For the text-containing cell, return its midpoint in [X, Y] coordinate format. 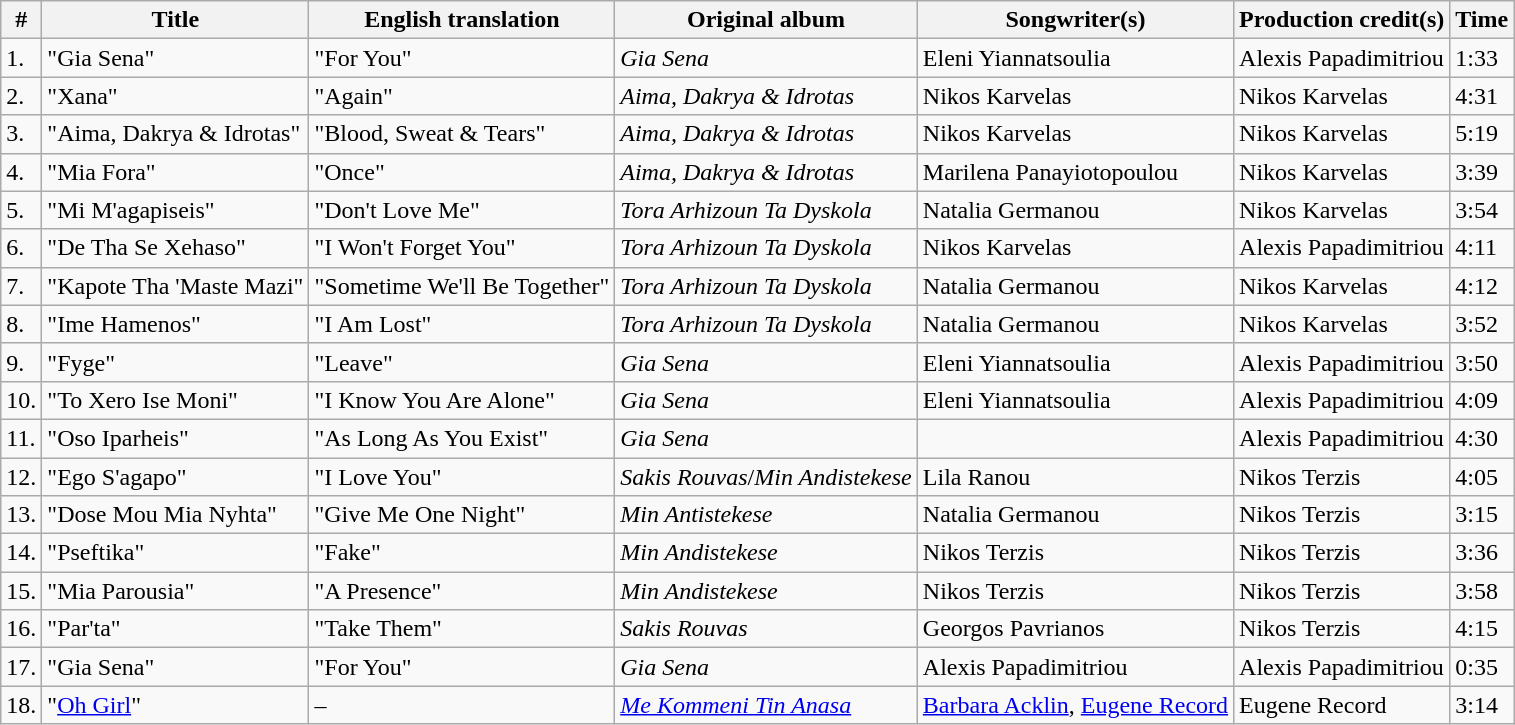
"Pseftika" [176, 553]
"Mia Parousia" [176, 591]
# [22, 20]
3:58 [1482, 591]
"Fake" [462, 553]
3:36 [1482, 553]
"Dose Mou Mia Nyhta" [176, 515]
12. [22, 477]
– [462, 705]
"Don't Love Me" [462, 210]
"Mia Fora" [176, 172]
Production credit(s) [1342, 20]
"Oso Iparheis" [176, 438]
3:54 [1482, 210]
"Xana" [176, 96]
"Sometime We'll Be Together" [462, 286]
4:11 [1482, 248]
4:30 [1482, 438]
"Give Me One Night" [462, 515]
1:33 [1482, 58]
"I Am Lost" [462, 324]
15. [22, 591]
3:52 [1482, 324]
0:35 [1482, 667]
3:14 [1482, 705]
Eugene Record [1342, 705]
"Mi M'agapiseis" [176, 210]
1. [22, 58]
"Again" [462, 96]
English translation [462, 20]
8. [22, 324]
7. [22, 286]
"Kapote Tha 'Maste Mazi" [176, 286]
"As Long As You Exist" [462, 438]
Marilena Panayiotopoulou [1075, 172]
16. [22, 629]
"I Won't Forget You" [462, 248]
3:15 [1482, 515]
3:39 [1482, 172]
5:19 [1482, 134]
Georgos Pavrianos [1075, 629]
4:31 [1482, 96]
"Once" [462, 172]
"Ime Hamenos" [176, 324]
Sakis Rouvas [766, 629]
"Aima, Dakrya & Idrotas" [176, 134]
Sakis Rouvas/Min Andistekese [766, 477]
"Take Them" [462, 629]
3:50 [1482, 362]
"Leave" [462, 362]
Time [1482, 20]
"Oh Girl" [176, 705]
Songwriter(s) [1075, 20]
"De Tha Se Xehaso" [176, 248]
5. [22, 210]
18. [22, 705]
"A Presence" [462, 591]
11. [22, 438]
Original album [766, 20]
10. [22, 400]
4:09 [1482, 400]
4. [22, 172]
"Blood, Sweat & Tears" [462, 134]
"To Xero Ise Moni" [176, 400]
Me Kommeni Tin Anasa [766, 705]
"Par'ta" [176, 629]
"Fyge" [176, 362]
9. [22, 362]
13. [22, 515]
4:12 [1482, 286]
17. [22, 667]
Title [176, 20]
Lila Ranou [1075, 477]
14. [22, 553]
Barbara Acklin, Eugene Record [1075, 705]
3. [22, 134]
2. [22, 96]
4:15 [1482, 629]
"I Love You" [462, 477]
4:05 [1482, 477]
6. [22, 248]
"I Know You Are Alone" [462, 400]
"Ego S'agapo" [176, 477]
Min Antistekese [766, 515]
